Return the [x, y] coordinate for the center point of the cell that contains the specified text.  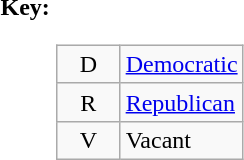
Republican [182, 102]
V [89, 140]
Democratic [182, 64]
Vacant [182, 140]
R [89, 102]
D [89, 64]
